Extract the (X, Y) coordinate from the center of the cell holding the provided text.  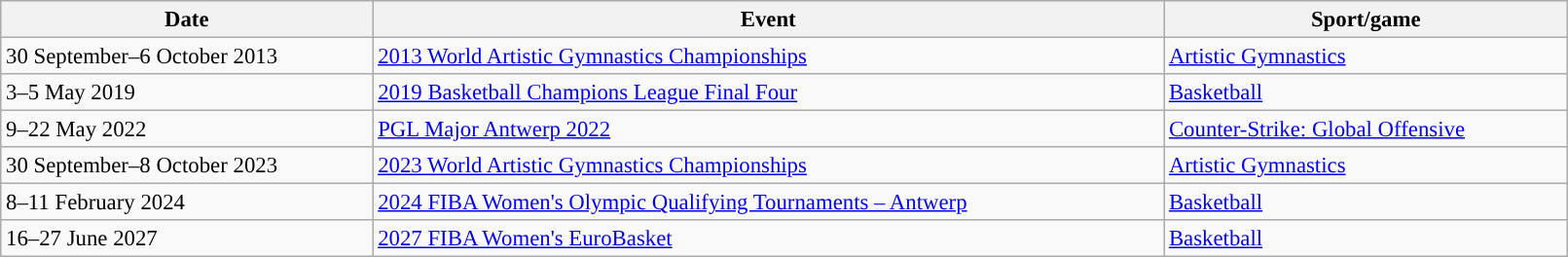
2024 FIBA Women's Olympic Qualifying Tournaments – Antwerp (769, 202)
9–22 May 2022 (187, 129)
2027 FIBA Women's EuroBasket (769, 239)
Event (769, 19)
Date (187, 19)
Counter-Strike: Global Offensive (1367, 129)
16–27 June 2027 (187, 239)
8–11 February 2024 (187, 202)
PGL Major Antwerp 2022 (769, 129)
2023 World Artistic Gymnastics Championships (769, 165)
30 September–8 October 2023 (187, 165)
Sport/game (1367, 19)
3–5 May 2019 (187, 92)
2013 World Artistic Gymnastics Championships (769, 56)
2019 Basketball Champions League Final Four (769, 92)
30 September–6 October 2013 (187, 56)
